Pinpoint the cell where the given text exists, returning its [x, y] midpoint coordinate. 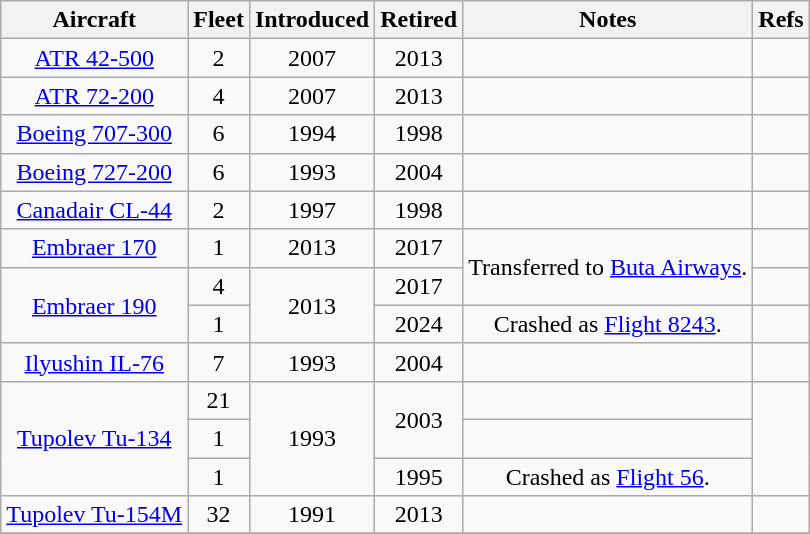
Embraer 190 [94, 305]
Retired [419, 20]
Canadair CL-44 [94, 210]
Crashed as Flight 56. [608, 477]
1997 [312, 210]
2024 [419, 324]
Boeing 727-200 [94, 172]
Transferred to Buta Airways. [608, 267]
1995 [419, 477]
Embraer 170 [94, 248]
Notes [608, 20]
7 [219, 362]
Introduced [312, 20]
32 [219, 515]
Aircraft [94, 20]
Boeing 707-300 [94, 134]
Fleet [219, 20]
Refs [781, 20]
1994 [312, 134]
ATR 72-200 [94, 96]
1991 [312, 515]
Tupolev Tu-134 [94, 438]
Crashed as Flight 8243. [608, 324]
2003 [419, 419]
Tupolev Tu-154M [94, 515]
ATR 42-500 [94, 58]
Ilyushin IL-76 [94, 362]
21 [219, 400]
